Find where the given text appears and provide that cell's center as (X, Y) coordinate. 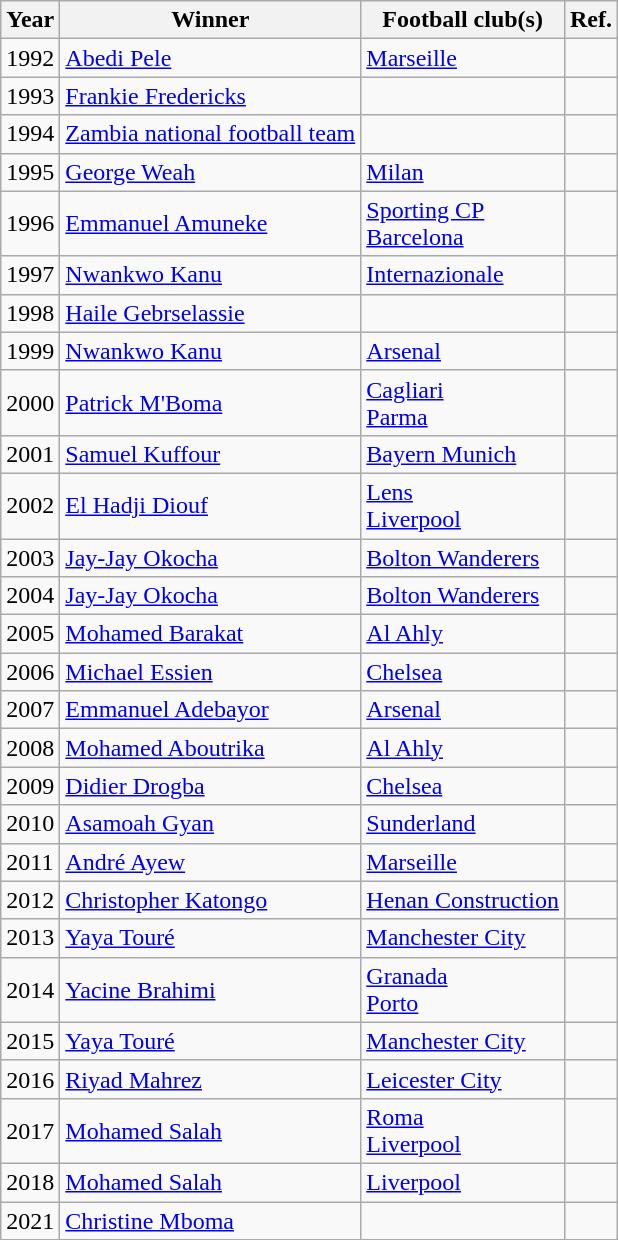
Liverpool (463, 1182)
George Weah (210, 172)
Abedi Pele (210, 58)
Football club(s) (463, 20)
Henan Construction (463, 900)
Frankie Fredericks (210, 96)
Didier Drogba (210, 786)
2009 (30, 786)
Patrick M'Boma (210, 402)
2012 (30, 900)
2011 (30, 862)
1994 (30, 134)
1996 (30, 224)
Christopher Katongo (210, 900)
2003 (30, 557)
Bayern Munich (463, 454)
1997 (30, 275)
Sunderland (463, 824)
Samuel Kuffour (210, 454)
2014 (30, 990)
1993 (30, 96)
Roma Liverpool (463, 1130)
2000 (30, 402)
Sporting CP Barcelona (463, 224)
2017 (30, 1130)
Lens Liverpool (463, 506)
Emmanuel Adebayor (210, 710)
Mohamed Barakat (210, 634)
2010 (30, 824)
Haile Gebrselassie (210, 313)
2016 (30, 1079)
2018 (30, 1182)
2007 (30, 710)
Emmanuel Amuneke (210, 224)
Ref. (590, 20)
1995 (30, 172)
2004 (30, 596)
André Ayew (210, 862)
2008 (30, 748)
Winner (210, 20)
Asamoah Gyan (210, 824)
2001 (30, 454)
Zambia national football team (210, 134)
2013 (30, 938)
1998 (30, 313)
1992 (30, 58)
2002 (30, 506)
2006 (30, 672)
1999 (30, 351)
El Hadji Diouf (210, 506)
2005 (30, 634)
Cagliari Parma (463, 402)
Yacine Brahimi (210, 990)
Mohamed Aboutrika (210, 748)
Leicester City (463, 1079)
Year (30, 20)
2015 (30, 1041)
Granada Porto (463, 990)
Milan (463, 172)
Internazionale (463, 275)
Michael Essien (210, 672)
Riyad Mahrez (210, 1079)
2021 (30, 1221)
Christine Mboma (210, 1221)
